Return the (x, y) coordinate for the center point of the cell that contains the specified text.  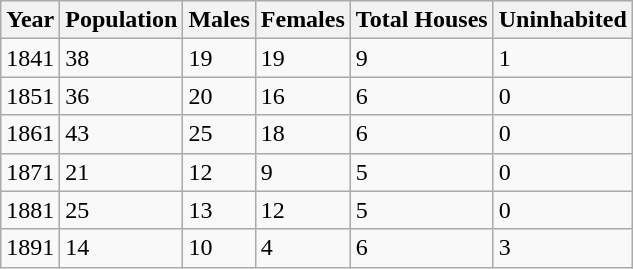
38 (122, 58)
43 (122, 134)
Males (219, 20)
1 (562, 58)
Uninhabited (562, 20)
1861 (30, 134)
1891 (30, 248)
18 (302, 134)
16 (302, 96)
Females (302, 20)
13 (219, 210)
4 (302, 248)
1871 (30, 172)
21 (122, 172)
1841 (30, 58)
14 (122, 248)
36 (122, 96)
3 (562, 248)
1881 (30, 210)
Year (30, 20)
20 (219, 96)
10 (219, 248)
Population (122, 20)
Total Houses (422, 20)
1851 (30, 96)
